Pinpoint the cell where the given text exists, returning its (X, Y) midpoint coordinate. 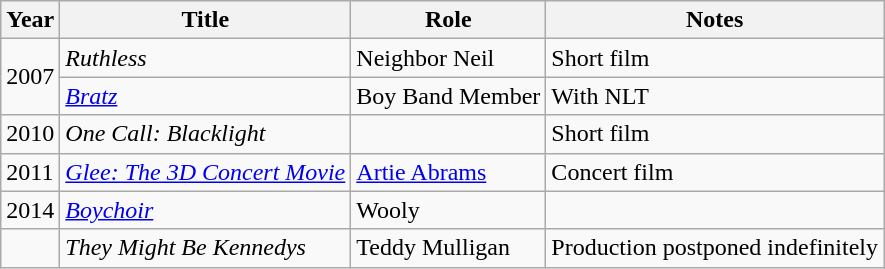
Wooly (448, 210)
Production postponed indefinitely (715, 248)
Neighbor Neil (448, 58)
Boychoir (206, 210)
2011 (30, 172)
Ruthless (206, 58)
Title (206, 20)
2010 (30, 134)
They Might Be Kennedys (206, 248)
2007 (30, 77)
Artie Abrams (448, 172)
One Call: Blacklight (206, 134)
With NLT (715, 96)
Notes (715, 20)
Year (30, 20)
Teddy Mulligan (448, 248)
Glee: The 3D Concert Movie (206, 172)
Concert film (715, 172)
Boy Band Member (448, 96)
Bratz (206, 96)
Role (448, 20)
2014 (30, 210)
